From the cell containing the given text, extract its center point as (X, Y) coordinate. 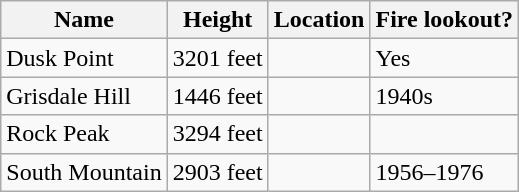
Dusk Point (84, 58)
3201 feet (218, 58)
3294 feet (218, 134)
Name (84, 20)
Location (319, 20)
Grisdale Hill (84, 96)
1956–1976 (444, 172)
2903 feet (218, 172)
1446 feet (218, 96)
Yes (444, 58)
South Mountain (84, 172)
1940s (444, 96)
Rock Peak (84, 134)
Height (218, 20)
Fire lookout? (444, 20)
